Return the (X, Y) coordinate for the center point of the cell that contains the specified text.  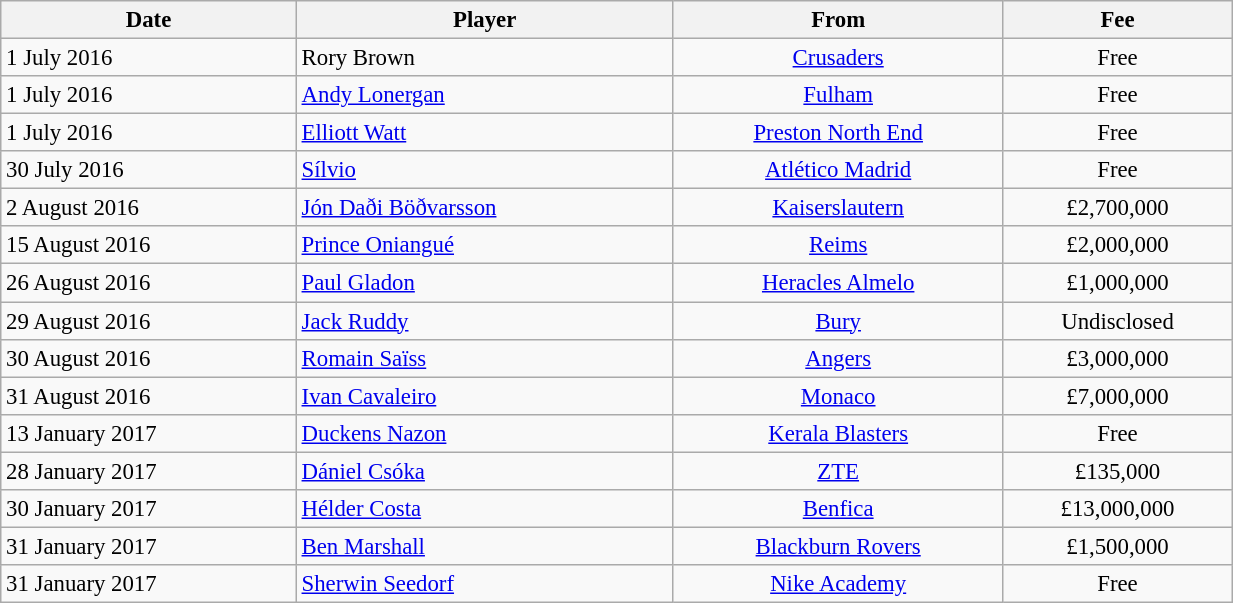
£3,000,000 (1117, 358)
£1,000,000 (1117, 283)
Rory Brown (484, 58)
30 January 2017 (149, 509)
Ivan Cavaleiro (484, 396)
13 January 2017 (149, 433)
Nike Academy (838, 584)
Prince Oniangué (484, 245)
£2,700,000 (1117, 208)
Reims (838, 245)
Jack Ruddy (484, 321)
Kerala Blasters (838, 433)
Atlético Madrid (838, 170)
26 August 2016 (149, 283)
Paul Gladon (484, 283)
Romain Saïss (484, 358)
From (838, 20)
29 August 2016 (149, 321)
Duckens Nazon (484, 433)
30 July 2016 (149, 170)
Hélder Costa (484, 509)
Angers (838, 358)
Ben Marshall (484, 546)
2 August 2016 (149, 208)
Dániel Csóka (484, 471)
Benfica (838, 509)
Date (149, 20)
£13,000,000 (1117, 509)
15 August 2016 (149, 245)
Blackburn Rovers (838, 546)
£1,500,000 (1117, 546)
Undisclosed (1117, 321)
Fee (1117, 20)
£2,000,000 (1117, 245)
30 August 2016 (149, 358)
Sherwin Seedorf (484, 584)
Preston North End (838, 133)
28 January 2017 (149, 471)
Kaiserslautern (838, 208)
Bury (838, 321)
£135,000 (1117, 471)
£7,000,000 (1117, 396)
ZTE (838, 471)
Andy Lonergan (484, 95)
31 August 2016 (149, 396)
Crusaders (838, 58)
Fulham (838, 95)
Monaco (838, 396)
Jón Daði Böðvarsson (484, 208)
Elliott Watt (484, 133)
Sílvio (484, 170)
Player (484, 20)
Heracles Almelo (838, 283)
